Return (X, Y) of the center of cell containing provided text 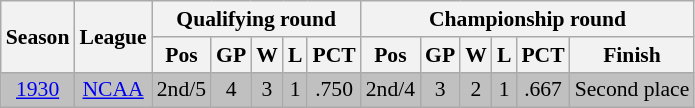
NCAA (112, 90)
Season (38, 36)
Second place (632, 90)
.750 (334, 90)
.667 (542, 90)
Championship round (528, 19)
Qualifying round (256, 19)
2nd/5 (182, 90)
1930 (38, 90)
League (112, 36)
Finish (632, 55)
2nd/4 (390, 90)
2 (476, 90)
4 (231, 90)
